For the text-containing cell, return its midpoint in (X, Y) coordinate format. 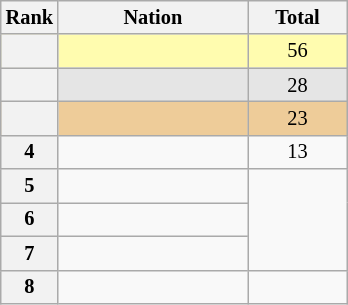
5 (30, 186)
Total (298, 17)
4 (30, 152)
13 (298, 152)
23 (298, 118)
6 (30, 219)
56 (298, 51)
7 (30, 253)
Nation (153, 17)
28 (298, 85)
Rank (30, 17)
8 (30, 287)
